Provide the (x, y) coordinate of the cell's center where the given text is located.  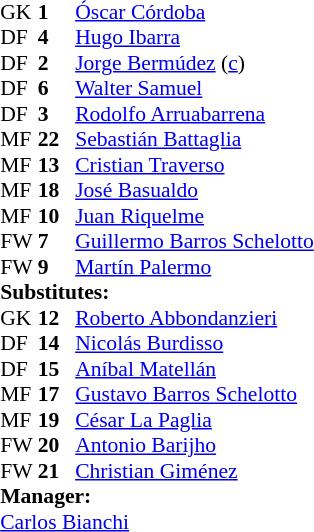
3 (57, 114)
12 (57, 318)
Juan Riquelme (194, 216)
13 (57, 165)
6 (57, 89)
7 (57, 241)
Sebastián Battaglia (194, 139)
Substitutes: (157, 293)
9 (57, 267)
Roberto Abbondanzieri (194, 318)
Hugo Ibarra (194, 37)
José Basualdo (194, 191)
Gustavo Barros Schelotto (194, 395)
Cristian Traverso (194, 165)
Jorge Bermúdez (c) (194, 63)
19 (57, 420)
Christian Giménez (194, 471)
GK (19, 318)
Nicolás Burdisso (194, 343)
Aníbal Matellán (194, 369)
10 (57, 216)
4 (57, 37)
18 (57, 191)
20 (57, 445)
Antonio Barijho (194, 445)
17 (57, 395)
21 (57, 471)
Martín Palermo (194, 267)
Walter Samuel (194, 89)
14 (57, 343)
Manager: (157, 497)
Guillermo Barros Schelotto (194, 241)
César La Paglia (194, 420)
15 (57, 369)
Rodolfo Arruabarrena (194, 114)
22 (57, 139)
2 (57, 63)
